Output the (X, Y) coordinate of the center of the cell containing the given text.  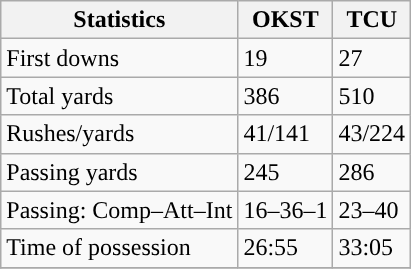
OKST (286, 20)
Passing yards (120, 172)
386 (286, 96)
41/141 (286, 134)
Passing: Comp–Att–Int (120, 210)
33:05 (372, 248)
26:55 (286, 248)
19 (286, 58)
245 (286, 172)
TCU (372, 20)
510 (372, 96)
Rushes/yards (120, 134)
Time of possession (120, 248)
43/224 (372, 134)
Statistics (120, 20)
Total yards (120, 96)
First downs (120, 58)
286 (372, 172)
27 (372, 58)
16–36–1 (286, 210)
23–40 (372, 210)
